Identify which cell holds the provided text, then report its [x, y] central coordinate. 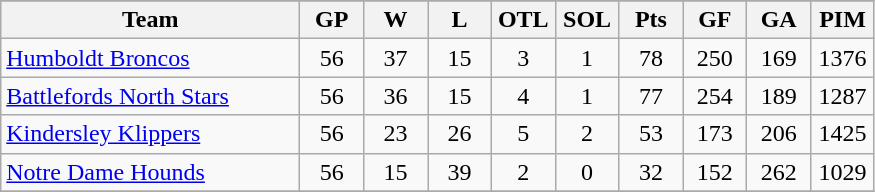
77 [651, 96]
Humboldt Broncos [150, 58]
39 [460, 172]
Team [150, 20]
3 [523, 58]
254 [715, 96]
78 [651, 58]
Battlefords North Stars [150, 96]
OTL [523, 20]
1376 [843, 58]
36 [396, 96]
173 [715, 134]
189 [779, 96]
250 [715, 58]
Pts [651, 20]
GP [332, 20]
32 [651, 172]
1425 [843, 134]
37 [396, 58]
SOL [587, 20]
PIM [843, 20]
1029 [843, 172]
26 [460, 134]
53 [651, 134]
0 [587, 172]
W [396, 20]
L [460, 20]
1287 [843, 96]
152 [715, 172]
4 [523, 96]
5 [523, 134]
169 [779, 58]
206 [779, 134]
23 [396, 134]
Kindersley Klippers [150, 134]
Notre Dame Hounds [150, 172]
GA [779, 20]
GF [715, 20]
262 [779, 172]
